Identify which cell holds the provided text, then report its (X, Y) central coordinate. 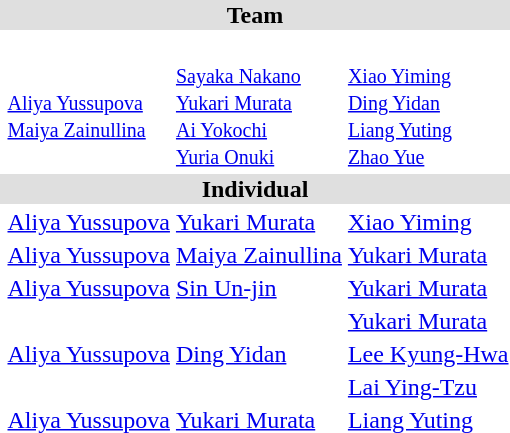
Individual (255, 189)
Lai Ying-Tzu (428, 387)
Sin Un-jin (258, 288)
Sayaka NakanoYukari MurataAi YokochiYuria Onuki (258, 102)
Maiya Zainullina (258, 255)
Team (255, 15)
Lee Kyung-Hwa (428, 354)
Xiao YimingDing YidanLiang YutingZhao Yue (428, 102)
Aliya YussupovaMaiya Zainullina (88, 102)
Xiao Yiming (428, 222)
Ding Yidan (258, 354)
